Output the [X, Y] coordinate of the center of the cell containing the given text.  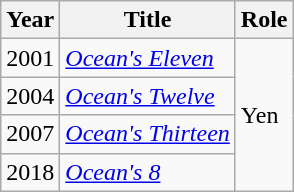
2018 [30, 172]
Ocean's Thirteen [148, 134]
Yen [264, 115]
Ocean's 8 [148, 172]
Ocean's Twelve [148, 96]
2004 [30, 96]
Title [148, 20]
2007 [30, 134]
Role [264, 20]
2001 [30, 58]
Ocean's Eleven [148, 58]
Year [30, 20]
